For the text-containing cell, return its midpoint in [X, Y] coordinate format. 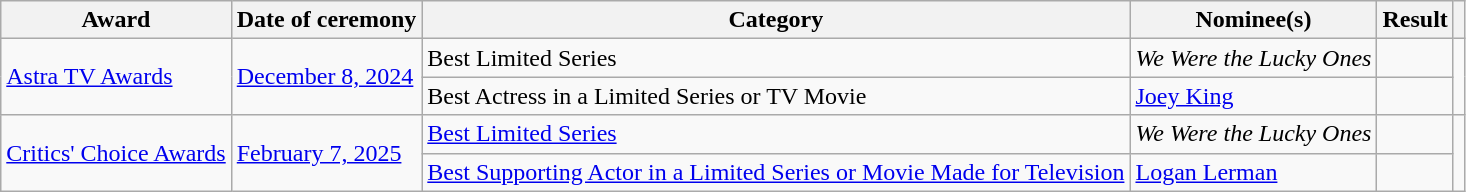
Award [116, 20]
Result [1415, 20]
Category [776, 20]
Astra TV Awards [116, 77]
Critics' Choice Awards [116, 153]
Date of ceremony [326, 20]
December 8, 2024 [326, 77]
Logan Lerman [1254, 172]
February 7, 2025 [326, 153]
Best Supporting Actor in a Limited Series or Movie Made for Television [776, 172]
Joey King [1254, 96]
Best Actress in a Limited Series or TV Movie [776, 96]
Nominee(s) [1254, 20]
